Capture the cell that displays the provided text and extract its [x, y] central coordinate. 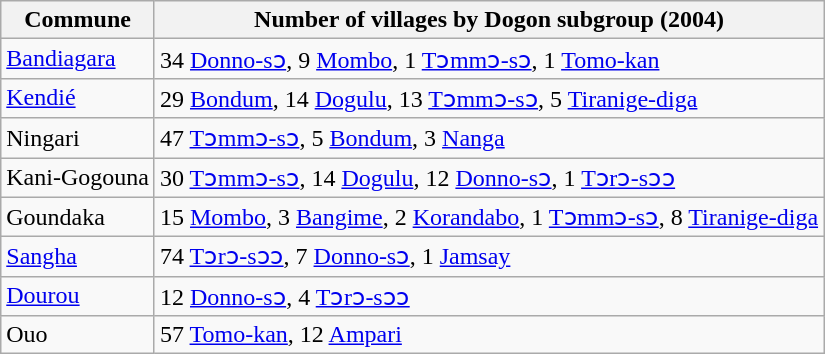
47 Tɔmmɔ-sɔ, 5 Bondum, 3 Nanga [488, 138]
15 Mombo, 3 Bangime, 2 Korandabo, 1 Tɔmmɔ-sɔ, 8 Tiranige-diga [488, 217]
57 Tomo-kan, 12 Ampari [488, 335]
Ningari [78, 138]
Commune [78, 20]
12 Donno-sɔ, 4 Tɔrɔ-sɔɔ [488, 296]
29 Bondum, 14 Dogulu, 13 Tɔmmɔ-sɔ, 5 Tiranige-diga [488, 98]
Dourou [78, 296]
Goundaka [78, 217]
Sangha [78, 257]
Bandiagara [78, 59]
74 Tɔrɔ-sɔɔ, 7 Donno-sɔ, 1 Jamsay [488, 257]
Number of villages by Dogon subgroup (2004) [488, 20]
Ouo [78, 335]
Kendié [78, 98]
30 Tɔmmɔ-sɔ, 14 Dogulu, 12 Donno-sɔ, 1 Tɔrɔ-sɔɔ [488, 178]
Kani-Gogouna [78, 178]
34 Donno-sɔ, 9 Mombo, 1 Tɔmmɔ-sɔ, 1 Tomo-kan [488, 59]
